Extract the [x, y] coordinate from the center of the cell holding the provided text.  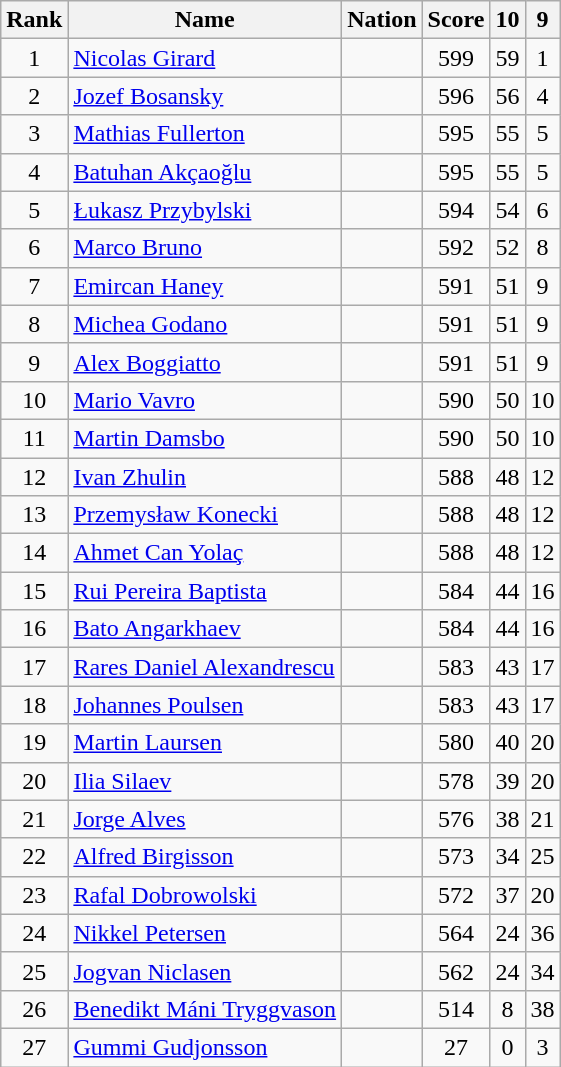
592 [456, 248]
Nicolas Girard [205, 58]
40 [508, 743]
Martin Damsbo [205, 438]
Batuhan Akçaoğlu [205, 172]
Nikkel Petersen [205, 933]
572 [456, 895]
576 [456, 819]
Przemysław Konecki [205, 515]
Michea Godano [205, 324]
26 [34, 1009]
Name [205, 20]
19 [34, 743]
580 [456, 743]
573 [456, 857]
594 [456, 210]
Gummi Gudjonsson [205, 1047]
Mathias Fullerton [205, 134]
Johannes Poulsen [205, 705]
52 [508, 248]
18 [34, 705]
59 [508, 58]
56 [508, 96]
54 [508, 210]
11 [34, 438]
Benedikt Máni Tryggvason [205, 1009]
14 [34, 553]
Rares Daniel Alexandrescu [205, 667]
Alfred Birgisson [205, 857]
578 [456, 781]
39 [508, 781]
23 [34, 895]
Ilia Silaev [205, 781]
13 [34, 515]
Ahmet Can Yolaç [205, 553]
15 [34, 591]
Rui Pereira Baptista [205, 591]
Ivan Zhulin [205, 477]
Mario Vavro [205, 400]
Martin Laursen [205, 743]
Rafal Dobrowolski [205, 895]
564 [456, 933]
Score [456, 20]
0 [508, 1047]
Jozef Bosansky [205, 96]
37 [508, 895]
Bato Angarkhaev [205, 629]
7 [34, 286]
562 [456, 971]
Łukasz Przybylski [205, 210]
599 [456, 58]
Alex Boggiatto [205, 362]
22 [34, 857]
514 [456, 1009]
Jorge Alves [205, 819]
36 [542, 933]
Marco Bruno [205, 248]
Jogvan Niclasen [205, 971]
Rank [34, 20]
Emircan Haney [205, 286]
2 [34, 96]
596 [456, 96]
Nation [382, 20]
